Output the [x, y] coordinate of the center of the cell containing the given text.  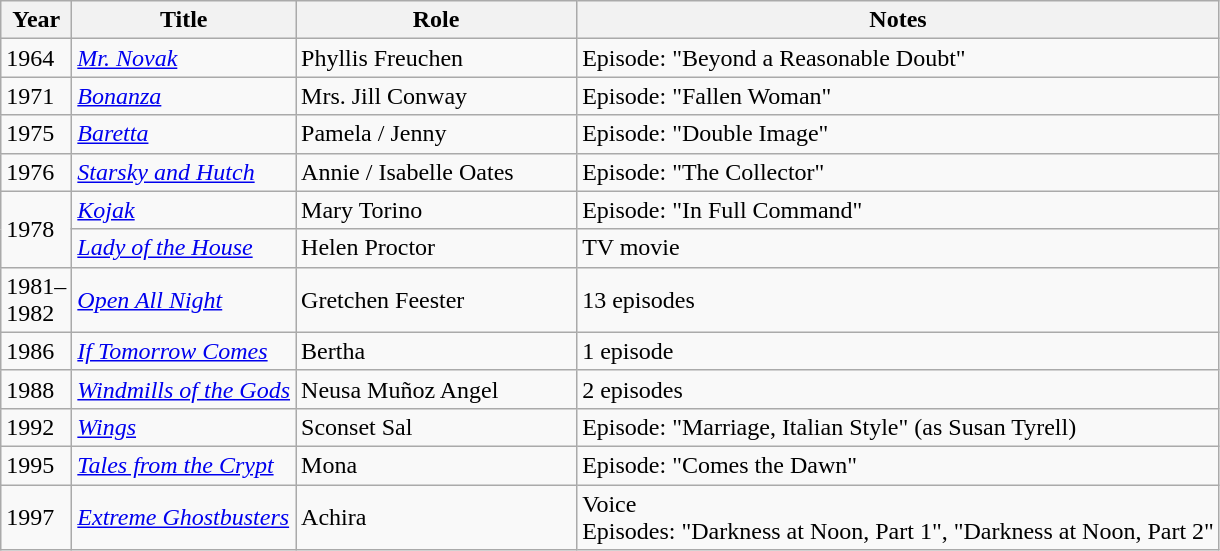
Kojak [184, 210]
Bertha [436, 351]
VoiceEpisodes: "Darkness at Noon, Part 1", "Darkness at Noon, Part 2" [898, 516]
1976 [36, 172]
1981–1982 [36, 300]
TV movie [898, 248]
Mr. Novak [184, 58]
1986 [36, 351]
1975 [36, 134]
If Tomorrow Comes [184, 351]
Gretchen Feester [436, 300]
Wings [184, 427]
Episode: "Comes the Dawn" [898, 465]
Mona [436, 465]
1 episode [898, 351]
1995 [36, 465]
Tales from the Crypt [184, 465]
1997 [36, 516]
Sconset Sal [436, 427]
Phyllis Freuchen [436, 58]
Neusa Muñoz Angel [436, 389]
2 episodes [898, 389]
Extreme Ghostbusters [184, 516]
Achira [436, 516]
Title [184, 20]
Notes [898, 20]
Baretta [184, 134]
Windmills of the Gods [184, 389]
1988 [36, 389]
Bonanza [184, 96]
Episode: "In Full Command" [898, 210]
Episode: "The Collector" [898, 172]
Open All Night [184, 300]
Lady of the House [184, 248]
Mrs. Jill Conway [436, 96]
Episode: "Beyond a Reasonable Doubt" [898, 58]
Episode: "Marriage, Italian Style" (as Susan Tyrell) [898, 427]
Episode: "Fallen Woman" [898, 96]
1964 [36, 58]
13 episodes [898, 300]
Annie / Isabelle Oates [436, 172]
Role [436, 20]
Helen Proctor [436, 248]
1971 [36, 96]
1978 [36, 229]
Starsky and Hutch [184, 172]
Pamela / Jenny [436, 134]
Episode: "Double Image" [898, 134]
Year [36, 20]
Mary Torino [436, 210]
1992 [36, 427]
